Capture the cell that displays the provided text and extract its (x, y) central coordinate. 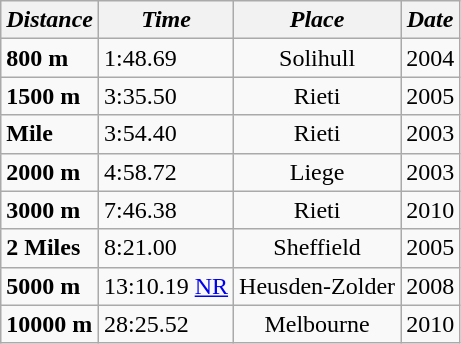
10000 m (50, 324)
Date (430, 20)
2000 m (50, 172)
5000 m (50, 286)
8:21.00 (166, 248)
7:46.38 (166, 210)
2008 (430, 286)
3:54.40 (166, 134)
800 m (50, 58)
Time (166, 20)
4:58.72 (166, 172)
28:25.52 (166, 324)
Solihull (318, 58)
Place (318, 20)
3:35.50 (166, 96)
2004 (430, 58)
Sheffield (318, 248)
13:10.19 NR (166, 286)
Heusden-Zolder (318, 286)
Melbourne (318, 324)
2 Miles (50, 248)
1:48.69 (166, 58)
Distance (50, 20)
Liege (318, 172)
1500 m (50, 96)
3000 m (50, 210)
Mile (50, 134)
